Search for the cell housing the specified text and yield its [x, y] center coordinate. 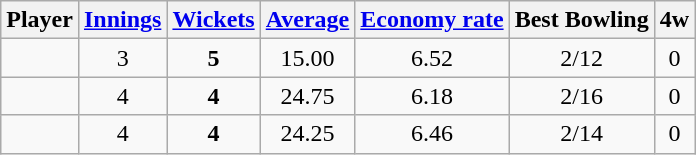
Player [40, 20]
Average [308, 20]
Economy rate [432, 20]
24.75 [308, 96]
Wickets [214, 20]
Innings [122, 20]
5 [214, 58]
4w [674, 20]
3 [122, 58]
Best Bowling [582, 20]
6.18 [432, 96]
6.52 [432, 58]
6.46 [432, 134]
24.25 [308, 134]
2/16 [582, 96]
15.00 [308, 58]
2/12 [582, 58]
2/14 [582, 134]
